Capture the cell that displays the provided text and extract its [x, y] central coordinate. 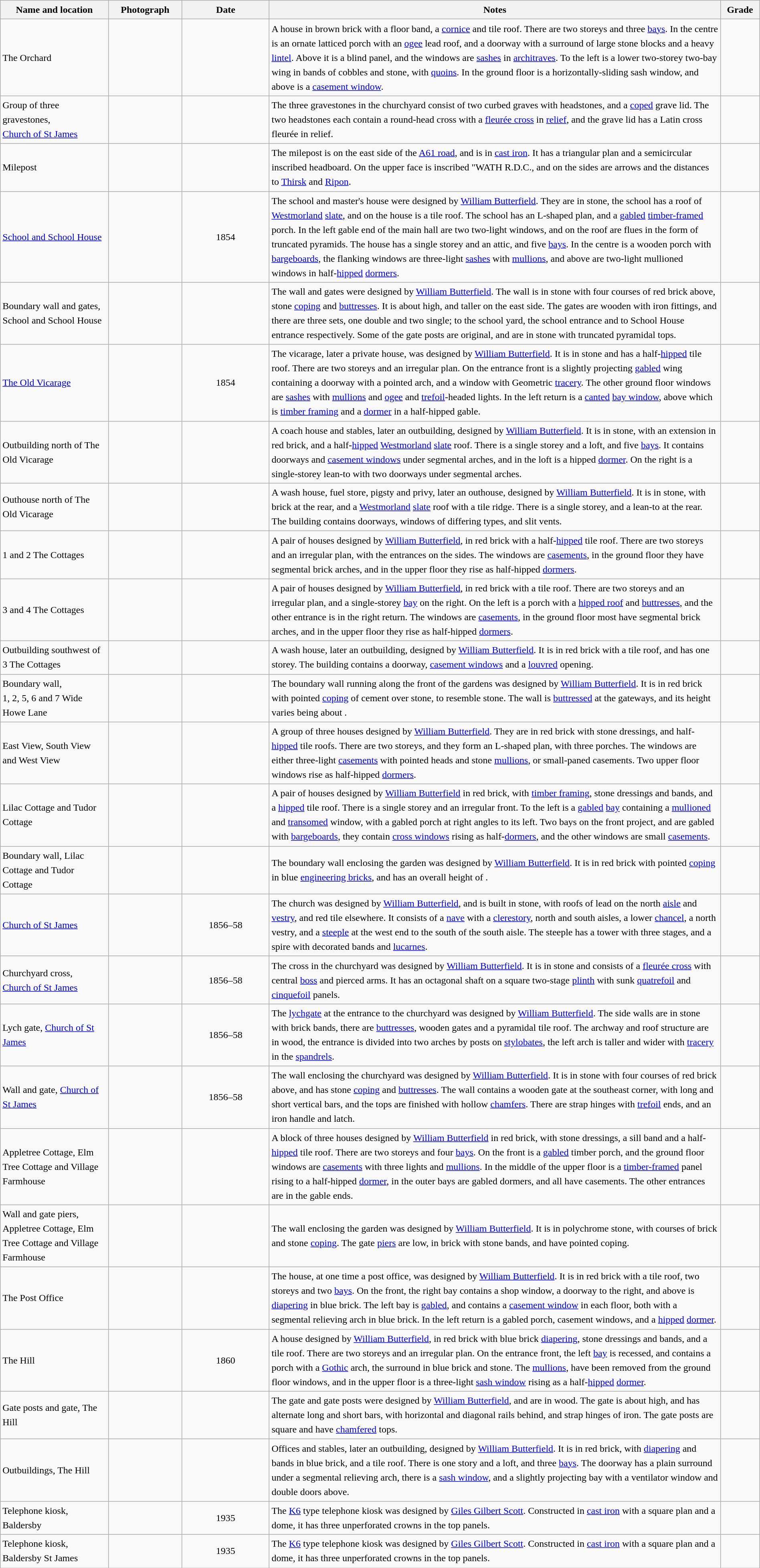
East View, South View and West View [55, 753]
Lilac Cottage and Tudor Cottage [55, 815]
Gate posts and gate, The Hill [55, 1415]
3 and 4 The Cottages [55, 609]
Wall and gate piers, Appletree Cottage, Elm Tree Cottage and Village Farmhouse [55, 1236]
Lych gate, Church of St James [55, 1035]
Grade [740, 10]
Telephone kiosk, Baldersby [55, 1518]
The Hill [55, 1360]
Milepost [55, 168]
Outhouse north of The Old Vicarage [55, 507]
Name and location [55, 10]
Boundary wall,1, 2, 5, 6 and 7 Wide Howe Lane [55, 698]
Telephone kiosk, Baldersby St James [55, 1551]
1 and 2 The Cottages [55, 555]
Boundary wall, Lilac Cottage and Tudor Cottage [55, 870]
Photograph [145, 10]
Date [226, 10]
The Old Vicarage [55, 382]
Churchyard cross,Church of St James [55, 980]
Church of St James [55, 925]
Wall and gate, Church of St James [55, 1097]
Group of three gravestones,Church of St James [55, 119]
Outbuildings, The Hill [55, 1470]
Appletree Cottage, Elm Tree Cottage and Village Farmhouse [55, 1167]
School and School House [55, 237]
1860 [226, 1360]
The Orchard [55, 58]
The Post Office [55, 1298]
Outbuilding north of The Old Vicarage [55, 452]
Notes [495, 10]
Outbuilding southwest of 3 The Cottages [55, 658]
Boundary wall and gates,School and School House [55, 314]
